Return [X, Y] of the center of cell containing provided text 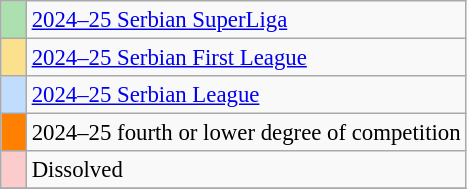
Dissolved [246, 170]
2024–25 Serbian First League [246, 58]
2024–25 Serbian SuperLiga [246, 20]
2024–25 Serbian League [246, 95]
2024–25 fourth or lower degree of competition [246, 133]
